Return the (x, y) coordinate for the center point of the cell that contains the specified text.  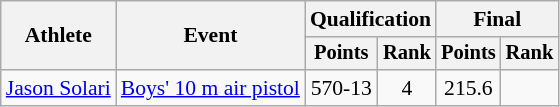
Boys' 10 m air pistol (210, 88)
215.6 (468, 88)
Jason Solari (58, 88)
Athlete (58, 36)
Final (497, 19)
Qualification (370, 19)
4 (408, 88)
Event (210, 36)
570-13 (342, 88)
